Search for the cell housing the specified text and yield its [X, Y] center coordinate. 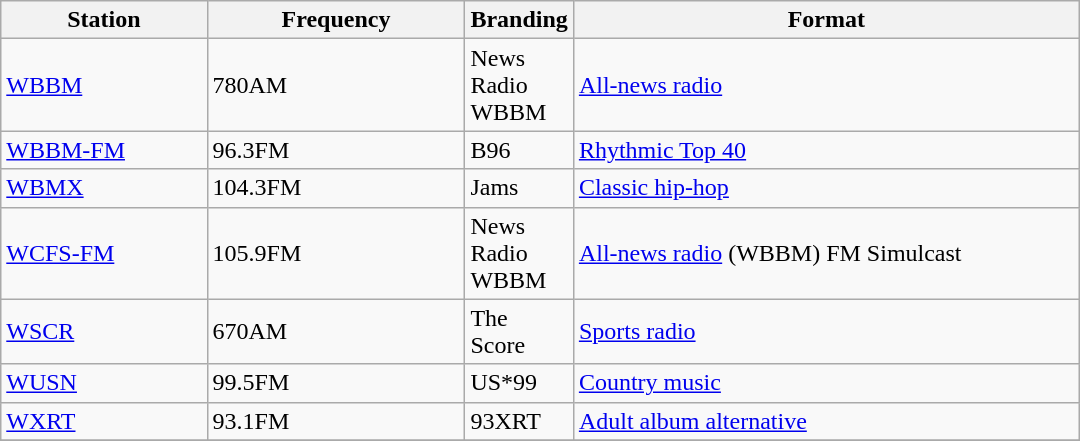
WXRT [104, 421]
WBBM-FM [104, 150]
WSCR [104, 332]
Sports radio [826, 332]
96.3FM [336, 150]
93.1FM [336, 421]
WCFS-FM [104, 253]
The Score [519, 332]
Format [826, 20]
105.9FM [336, 253]
Frequency [336, 20]
780AM [336, 85]
WBMX [104, 188]
WUSN [104, 383]
Country music [826, 383]
All-news radio (WBBM) FM Simulcast [826, 253]
Branding [519, 20]
93XRT [519, 421]
104.3FM [336, 188]
All-news radio [826, 85]
Station [104, 20]
B96 [519, 150]
99.5FM [336, 383]
670AM [336, 332]
WBBM [104, 85]
Jams [519, 188]
Rhythmic Top 40 [826, 150]
US*99 [519, 383]
Adult album alternative [826, 421]
Classic hip-hop [826, 188]
